Return the (x, y) coordinate for the center point of the cell that contains the specified text.  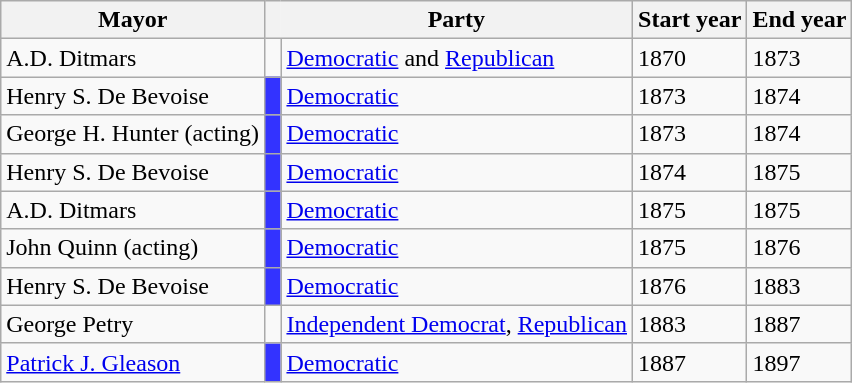
Democratic and Republican (457, 58)
1897 (800, 362)
George Petry (133, 324)
Mayor (133, 20)
George H. Hunter (acting) (133, 134)
Start year (690, 20)
1870 (690, 58)
John Quinn (acting) (133, 248)
End year (800, 20)
Party (457, 20)
Independent Democrat, Republican (457, 324)
Patrick J. Gleason (133, 362)
